Extract the (x, y) coordinate from the center of the cell holding the provided text.  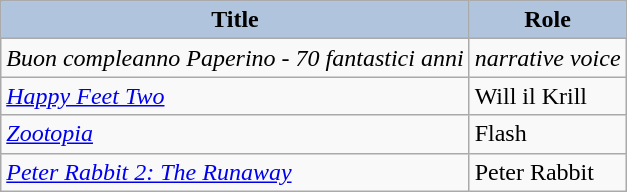
Buon compleanno Paperino - 70 fantastici anni (235, 58)
narrative voice (548, 58)
Happy Feet Two (235, 96)
Peter Rabbit (548, 172)
Will il Krill (548, 96)
Role (548, 20)
Flash (548, 134)
Title (235, 20)
Peter Rabbit 2: The Runaway (235, 172)
Zootopia (235, 134)
